Find where the given text appears and provide that cell's center as (x, y) coordinate. 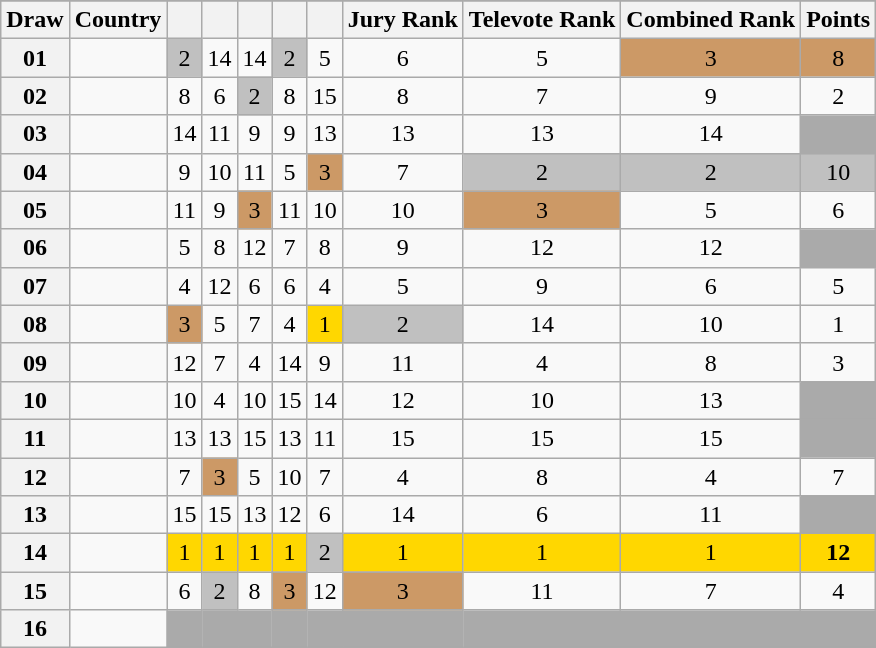
Points (838, 20)
Jury Rank (402, 20)
Combined Rank (711, 20)
09 (35, 362)
16 (35, 629)
05 (35, 210)
Draw (35, 20)
Televote Rank (542, 20)
08 (35, 324)
03 (35, 134)
Country (118, 20)
02 (35, 96)
06 (35, 248)
01 (35, 58)
04 (35, 172)
07 (35, 286)
